Capture the cell that displays the provided text and extract its (x, y) central coordinate. 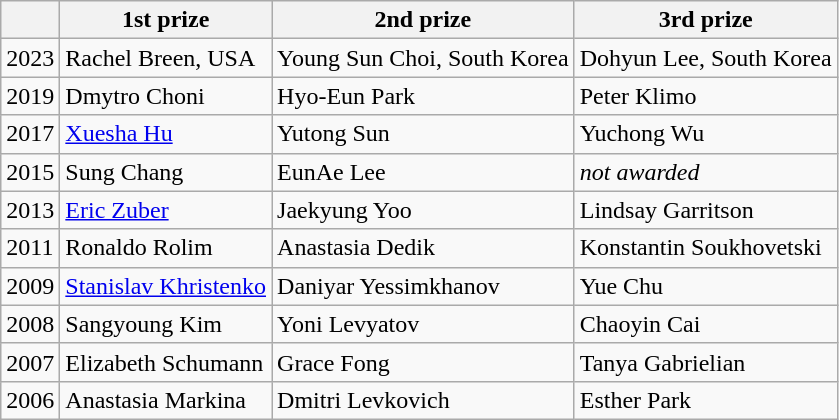
Konstantin Soukhovetski (706, 248)
2015 (30, 172)
Eric Zuber (166, 210)
Young Sun Choi, South Korea (424, 58)
Esther Park (706, 400)
Chaoyin Cai (706, 324)
Anastasia Dedik (424, 248)
Dohyun Lee, South Korea (706, 58)
2008 (30, 324)
Sung Chang (166, 172)
2019 (30, 96)
Hyo-Eun Park (424, 96)
Rachel Breen, USA (166, 58)
Xuesha Hu (166, 134)
2017 (30, 134)
Jaekyung Yoo (424, 210)
Yuchong Wu (706, 134)
2009 (30, 286)
Lindsay Garritson (706, 210)
3rd prize (706, 20)
not awarded (706, 172)
Grace Fong (424, 362)
1st prize (166, 20)
Yoni Levyatov (424, 324)
2nd prize (424, 20)
Tanya Gabrielian (706, 362)
Peter Klimo (706, 96)
Ronaldo Rolim (166, 248)
2013 (30, 210)
Stanislav Khristenko (166, 286)
2006 (30, 400)
2011 (30, 248)
EunAe Lee (424, 172)
Dmitri Levkovich (424, 400)
Yue Chu (706, 286)
2023 (30, 58)
Yutong Sun (424, 134)
Sangyoung Kim (166, 324)
Elizabeth Schumann (166, 362)
Daniyar Yessimkhanov (424, 286)
Anastasia Markina (166, 400)
2007 (30, 362)
Dmytro Choni (166, 96)
